Extract the (x, y) coordinate from the center of the cell holding the provided text.  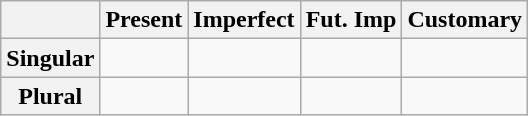
Singular (50, 58)
Present (144, 20)
Imperfect (244, 20)
Customary (465, 20)
Fut. Imp (351, 20)
Plural (50, 96)
